Scan for the cell matching the given text and deliver its (x, y) coordinate at center. 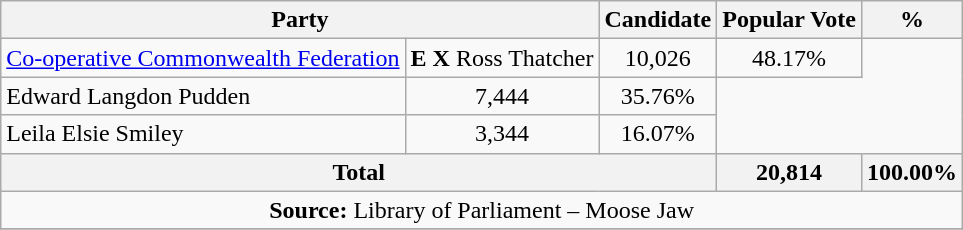
7,444 (502, 96)
16.07% (658, 134)
Popular Vote (790, 20)
E X Ross Thatcher (502, 58)
3,344 (502, 134)
Co-operative Commonwealth Federation (203, 58)
Party (300, 20)
10,026 (658, 58)
20,814 (790, 172)
Leila Elsie Smiley (203, 134)
Total (359, 172)
Candidate (658, 20)
35.76% (658, 96)
Source: Library of Parliament – Moose Jaw (482, 210)
48.17% (790, 58)
100.00% (912, 172)
% (912, 20)
Edward Langdon Pudden (203, 96)
